Provide the (X, Y) coordinate of the cell's center where the given text is located.  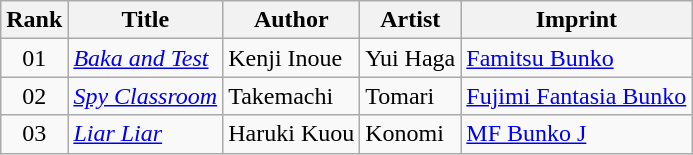
Konomi (410, 134)
Liar Liar (146, 134)
Tomari (410, 96)
Rank (34, 20)
03 (34, 134)
Author (292, 20)
Spy Classroom (146, 96)
Famitsu Bunko (576, 58)
01 (34, 58)
Baka and Test (146, 58)
Fujimi Fantasia Bunko (576, 96)
MF Bunko J (576, 134)
Title (146, 20)
Takemachi (292, 96)
Artist (410, 20)
02 (34, 96)
Yui Haga (410, 58)
Kenji Inoue (292, 58)
Imprint (576, 20)
Haruki Kuou (292, 134)
